From the cell containing the given text, extract its center point as (X, Y) coordinate. 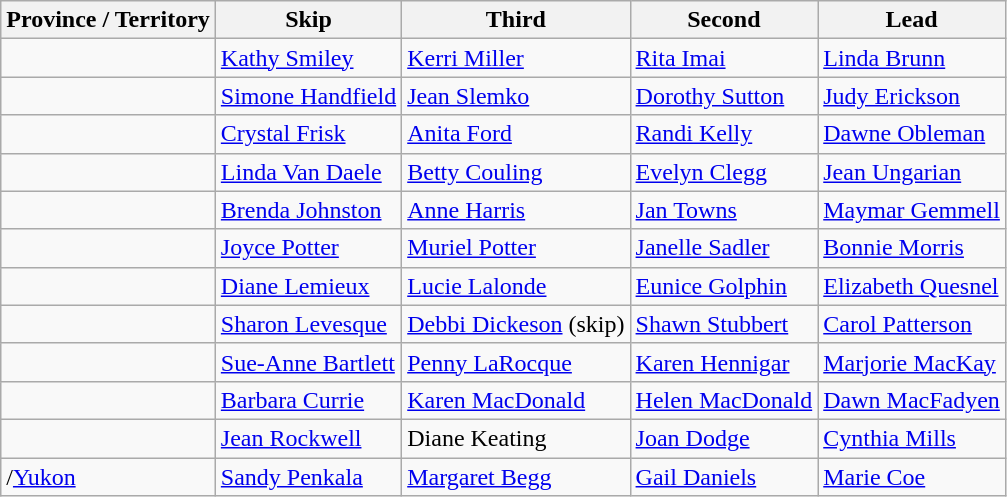
Margaret Begg (516, 477)
Province / Territory (108, 20)
Diane Keating (516, 438)
Gail Daniels (724, 477)
Anne Harris (516, 210)
Joan Dodge (724, 438)
Penny LaRocque (516, 362)
Dawn MacFadyen (912, 400)
Cynthia Mills (912, 438)
Helen MacDonald (724, 400)
Second (724, 20)
Linda Van Daele (308, 172)
Debbi Dickeson (skip) (516, 324)
Linda Brunn (912, 58)
Jean Rockwell (308, 438)
Bonnie Morris (912, 248)
Kerri Miller (516, 58)
Carol Patterson (912, 324)
Jean Slemko (516, 96)
Anita Ford (516, 134)
Judy Erickson (912, 96)
Dorothy Sutton (724, 96)
Betty Couling (516, 172)
Dawne Obleman (912, 134)
Lucie Lalonde (516, 286)
Muriel Potter (516, 248)
Simone Handfield (308, 96)
Maymar Gemmell (912, 210)
Marjorie MacKay (912, 362)
Jean Ungarian (912, 172)
Karen MacDonald (516, 400)
Joyce Potter (308, 248)
Shawn Stubbert (724, 324)
Sharon Levesque (308, 324)
Janelle Sadler (724, 248)
Third (516, 20)
Rita Imai (724, 58)
Evelyn Clegg (724, 172)
Jan Towns (724, 210)
Karen Hennigar (724, 362)
/Yukon (108, 477)
Lead (912, 20)
Crystal Frisk (308, 134)
Eunice Golphin (724, 286)
Randi Kelly (724, 134)
Kathy Smiley (308, 58)
Sandy Penkala (308, 477)
Diane Lemieux (308, 286)
Marie Coe (912, 477)
Skip (308, 20)
Sue-Anne Bartlett (308, 362)
Elizabeth Quesnel (912, 286)
Barbara Currie (308, 400)
Brenda Johnston (308, 210)
